Search for the cell housing the specified text and yield its [x, y] center coordinate. 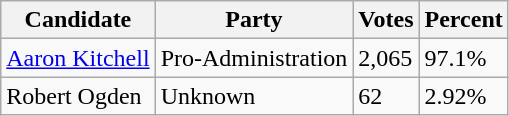
Pro-Administration [254, 58]
62 [386, 96]
97.1% [464, 58]
2.92% [464, 96]
Percent [464, 20]
Robert Ogden [78, 96]
Votes [386, 20]
Candidate [78, 20]
Party [254, 20]
Unknown [254, 96]
2,065 [386, 58]
Aaron Kitchell [78, 58]
